Capture the cell that displays the provided text and extract its [x, y] central coordinate. 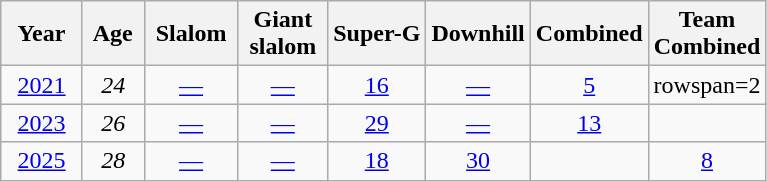
26 [113, 123]
― [478, 123]
2025 [42, 161]
Age [113, 34]
TeamCombined [707, 34]
Combined [589, 34]
29 [377, 123]
Slalom [191, 34]
16 [377, 85]
2023 [42, 123]
Super-G [377, 34]
8 [707, 161]
rowspan=2 [707, 85]
2021 [42, 85]
28 [113, 161]
5 [589, 85]
13 [589, 123]
Giant slalom [283, 34]
Downhill [478, 34]
Year [42, 34]
18 [377, 161]
24 [113, 85]
30 [478, 161]
